Capture the cell that displays the provided text and extract its [X, Y] central coordinate. 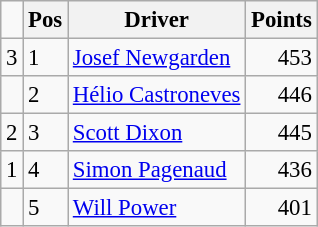
4 [46, 170]
Scott Dixon [157, 133]
Josef Newgarden [157, 58]
401 [282, 208]
5 [46, 208]
Driver [157, 20]
436 [282, 170]
453 [282, 58]
Pos [46, 20]
Hélio Castroneves [157, 95]
446 [282, 95]
445 [282, 133]
Points [282, 20]
Simon Pagenaud [157, 170]
Will Power [157, 208]
